Identify which cell holds the provided text, then report its (X, Y) central coordinate. 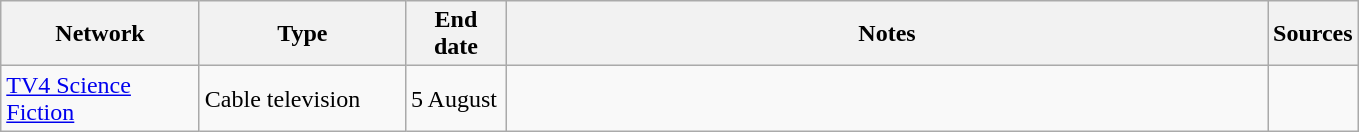
Type (302, 34)
Sources (1314, 34)
5 August (456, 98)
Cable television (302, 98)
Notes (886, 34)
Network (100, 34)
TV4 Science Fiction (100, 98)
End date (456, 34)
